Determine the [X, Y] coordinate at the center of the cell enclosing the given text.  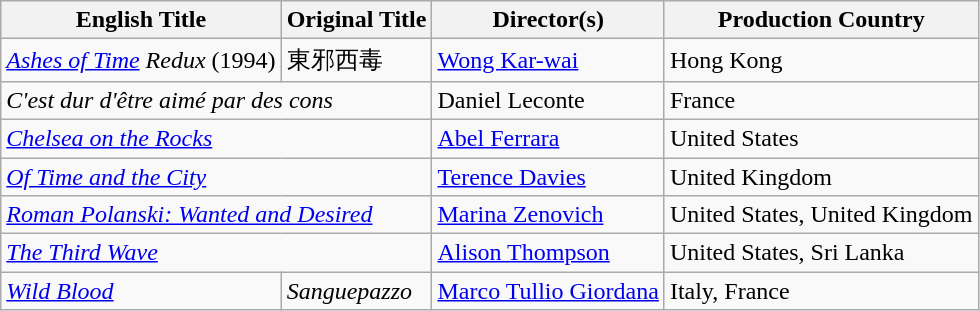
Roman Polanski: Wanted and Desired [216, 215]
The Third Wave [216, 253]
Marina Zenovich [548, 215]
United States, Sri Lanka [821, 253]
Hong Kong [821, 60]
Chelsea on the Rocks [216, 138]
Abel Ferrara [548, 138]
English Title [141, 20]
United States [821, 138]
Wong Kar-wai [548, 60]
Alison Thompson [548, 253]
Daniel Leconte [548, 100]
United States, United Kingdom [821, 215]
C'est dur d'être aimé par des cons [216, 100]
Italy, France [821, 291]
Sanguepazzo [356, 291]
Director(s) [548, 20]
Ashes of Time Redux (1994) [141, 60]
France [821, 100]
Marco Tullio Giordana [548, 291]
Production Country [821, 20]
United Kingdom [821, 177]
東邪西毒 [356, 60]
Terence Davies [548, 177]
Of Time and the City [216, 177]
Original Title [356, 20]
Wild Blood [141, 291]
